Capture the cell that displays the provided text and extract its (x, y) central coordinate. 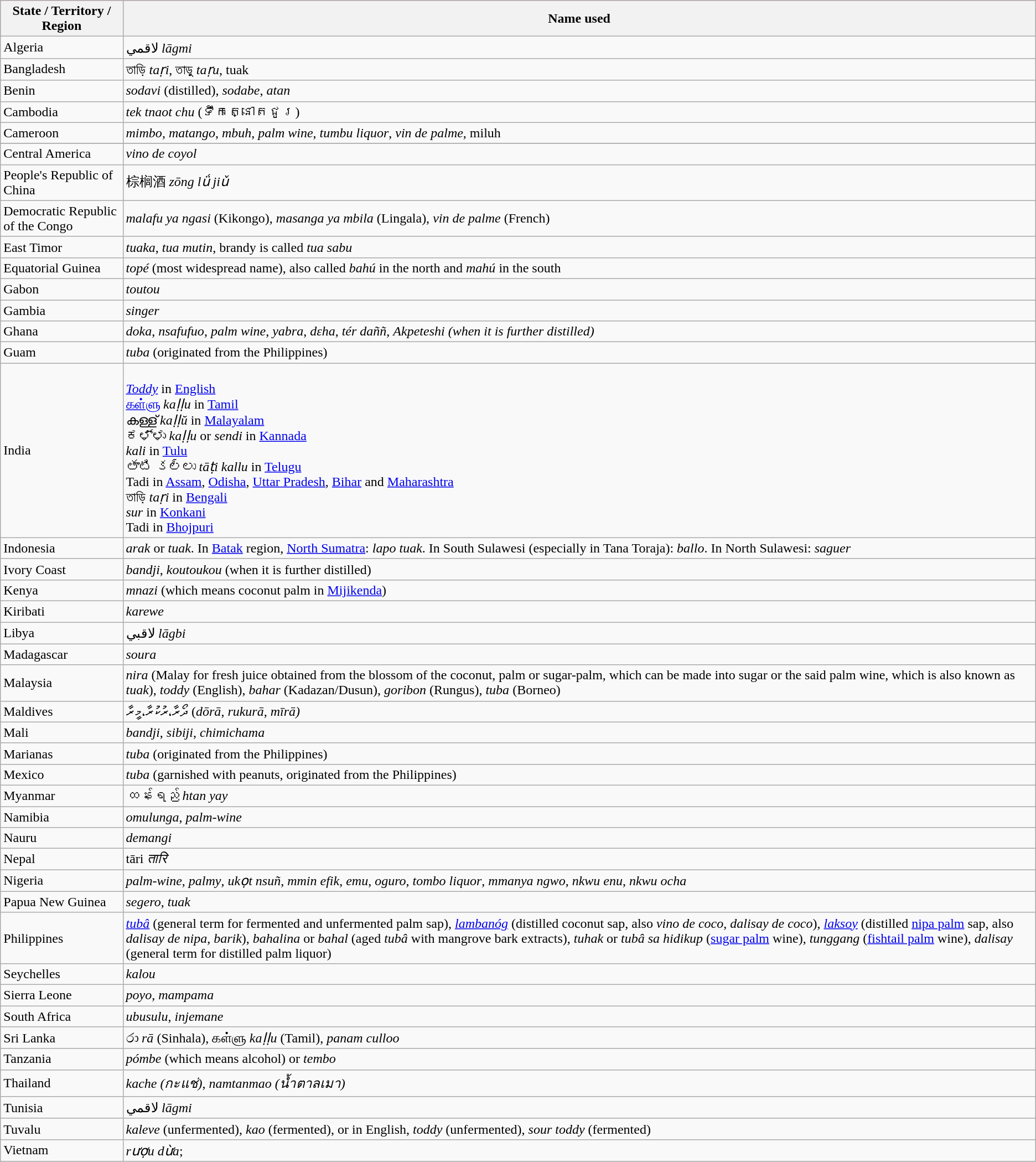
palm-wine, palmy, ukọt nsuñ, mmin efik, emu, oguro, tombo liquor, mmanya ngwo, nkwu enu, nkwu ocha (579, 881)
Madagascar (62, 654)
kalou (579, 974)
Thailand (62, 1083)
East Timor (62, 247)
India (62, 451)
Myanmar (62, 796)
Tunisia (62, 1108)
topé (most widespread name), also called bahú in the north and mahú in the south (579, 268)
toutou (579, 289)
tuaka, tua mutin, brandy is called tua sabu (579, 247)
Kenya (62, 590)
Central America (62, 154)
Benin (62, 91)
tuba (garnished with peanuts, originated from the Philippines) (579, 774)
Mexico (62, 774)
Sri Lanka (62, 1038)
soura (579, 654)
රා rā (Sinhala), கள்ளு kaḷḷu (Tamil), panam culloo (579, 1038)
Ivory Coast (62, 569)
Vietnam (62, 1150)
棕榈酒 zōng lǘ jiǔ (579, 183)
Malaysia (62, 683)
tāri तारि (579, 859)
Namibia (62, 817)
singer (579, 311)
Tuvalu (62, 1129)
malafu ya ngasi (Kikongo), masanga ya mbila (Lingala), vin de palme (French) (579, 218)
Papua New Guinea (62, 902)
demangi (579, 838)
People's Republic of China (62, 183)
State / Territory / Region (62, 19)
mnazi (which means coconut palm in Mijikenda) (579, 590)
ထန်းရည် htan yay (579, 796)
doka, nsafufuo, palm wine, yabra, dεha, tér daññ, Akpeteshi (when it is further distilled) (579, 332)
Philippines (62, 938)
Tanzania (62, 1059)
Mali (62, 732)
segero, tuak (579, 902)
bandji, koutoukou (when it is further distilled) (579, 569)
Democratic Republic of the Congo (62, 218)
Equatorial Guinea (62, 268)
Algeria (62, 48)
karewe (579, 611)
pómbe (which means alcohol) or tembo (579, 1059)
bandji, sibiji, chimichama (579, 732)
mimbo, matango, mbuh, palm wine, tumbu liquor, vin de palme, miluh (579, 133)
omulunga, palm-wine (579, 817)
kaleve (unfermented), kao (fermented), or in English, toddy (unfermented), sour toddy (fermented) (579, 1129)
Nigeria (62, 881)
kache (กะแช่), namtanmao (น้ำตาลเมา) (579, 1083)
Cambodia (62, 112)
Gambia (62, 311)
Cameroon (62, 133)
ދޯރާ،ރުކުރާ،މީރާ (dōrā, rukurā, mīrā) (579, 711)
Sierra Leone (62, 995)
Gabon (62, 289)
Indonesia (62, 548)
Kiribati (62, 611)
Name used (579, 19)
Marianas (62, 753)
Ghana (62, 332)
South Africa (62, 1016)
tek tnaot chu (ទឹកត្នោតជូរ) (579, 112)
ubusulu, injemane (579, 1016)
Maldives (62, 711)
Libya (62, 633)
তাড়ি taṛi, তাড়ু taṛu, tuak (579, 69)
poyo, mampama (579, 995)
rượu dừa; (579, 1150)
لاقبي lāgbi (579, 633)
Bangladesh (62, 69)
sodavi (distilled), sodabe, atan (579, 91)
Seychelles (62, 974)
vino de coyol (579, 154)
Nauru (62, 838)
arak or tuak. In Batak region, North Sumatra: lapo tuak. In South Sulawesi (especially in Tana Toraja): ballo. In North Sulawesi: saguer (579, 548)
Nepal (62, 859)
Guam (62, 353)
